Capture the cell that displays the provided text and extract its (X, Y) central coordinate. 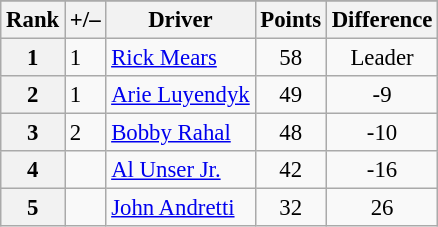
Difference (382, 20)
John Andretti (180, 208)
Rank (33, 20)
Bobby Rahal (180, 133)
26 (382, 208)
Driver (180, 20)
49 (290, 95)
-9 (382, 95)
4 (33, 170)
+/– (86, 20)
-10 (382, 133)
32 (290, 208)
Leader (382, 58)
48 (290, 133)
Rick Mears (180, 58)
Points (290, 20)
-16 (382, 170)
Al Unser Jr. (180, 170)
Arie Luyendyk (180, 95)
5 (33, 208)
58 (290, 58)
42 (290, 170)
3 (33, 133)
